Provide the (x, y) coordinate of the cell's center where the given text is located.  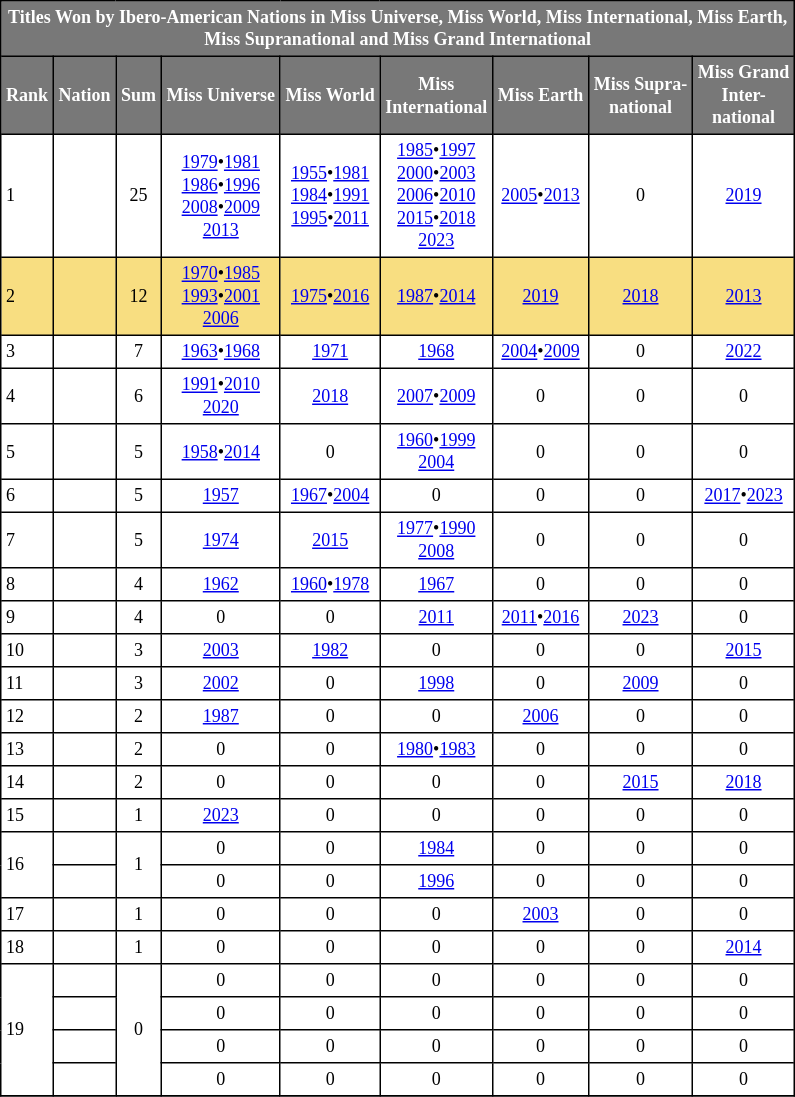
1982 (330, 650)
Miss World (330, 95)
2006 (541, 716)
Miss Universe (220, 95)
14 (28, 782)
16 (28, 865)
Rank (28, 95)
1984 (436, 848)
8 (28, 584)
1980•1983 (436, 750)
1960•1978 (330, 584)
Titles Won by Ibero-American Nations in Miss Universe, Miss World, Miss International, Miss Earth, Miss Supranational and Miss Grand International (398, 29)
17 (28, 914)
1977•19902008 (436, 540)
1958•2014 (220, 452)
2002 (220, 684)
2014 (744, 948)
1991•20102020 (220, 396)
Nation (84, 95)
1962 (220, 584)
13 (28, 750)
MissInternational (436, 95)
2009 (641, 684)
9 (28, 618)
1974 (220, 540)
Miss Supra-national (641, 95)
2011•2016 (541, 618)
1963•1968 (220, 352)
1987 (220, 716)
Sum (139, 95)
1970•19851993•20012006 (220, 296)
2013 (744, 296)
18 (28, 948)
1971 (330, 352)
2017•2023 (744, 496)
10 (28, 650)
Miss Earth (541, 95)
1985•19972000•20032006•20102015•20182023 (436, 196)
15 (28, 816)
25 (139, 196)
2011 (436, 618)
1996 (436, 882)
1998 (436, 684)
Miss GrandInter-national (744, 95)
2022 (744, 352)
2005•2013 (541, 196)
1957 (220, 496)
1960•19992004 (436, 452)
19 (28, 1030)
1975•2016 (330, 296)
11 (28, 684)
1955•19811984•19911995•2011 (330, 196)
1979•19811986•19962008•20092013 (220, 196)
1987•2014 (436, 296)
2004•2009 (541, 352)
1967•2004 (330, 496)
2007•2009 (436, 396)
1968 (436, 352)
1967 (436, 584)
